Pinpoint the cell where the given text exists, returning its [x, y] midpoint coordinate. 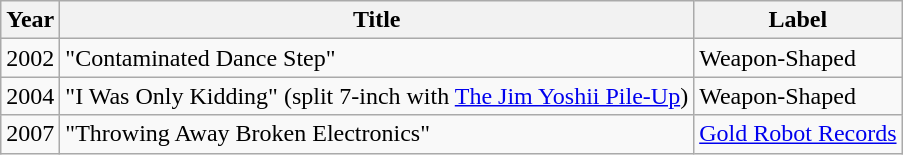
2002 [30, 58]
Title [377, 20]
2004 [30, 96]
"Throwing Away Broken Electronics" [377, 134]
2007 [30, 134]
"I Was Only Kidding" (split 7-inch with The Jim Yoshii Pile-Up) [377, 96]
Year [30, 20]
Label [798, 20]
"Contaminated Dance Step" [377, 58]
Gold Robot Records [798, 134]
